Locate the cell with the specified text and output its [X, Y] center coordinate. 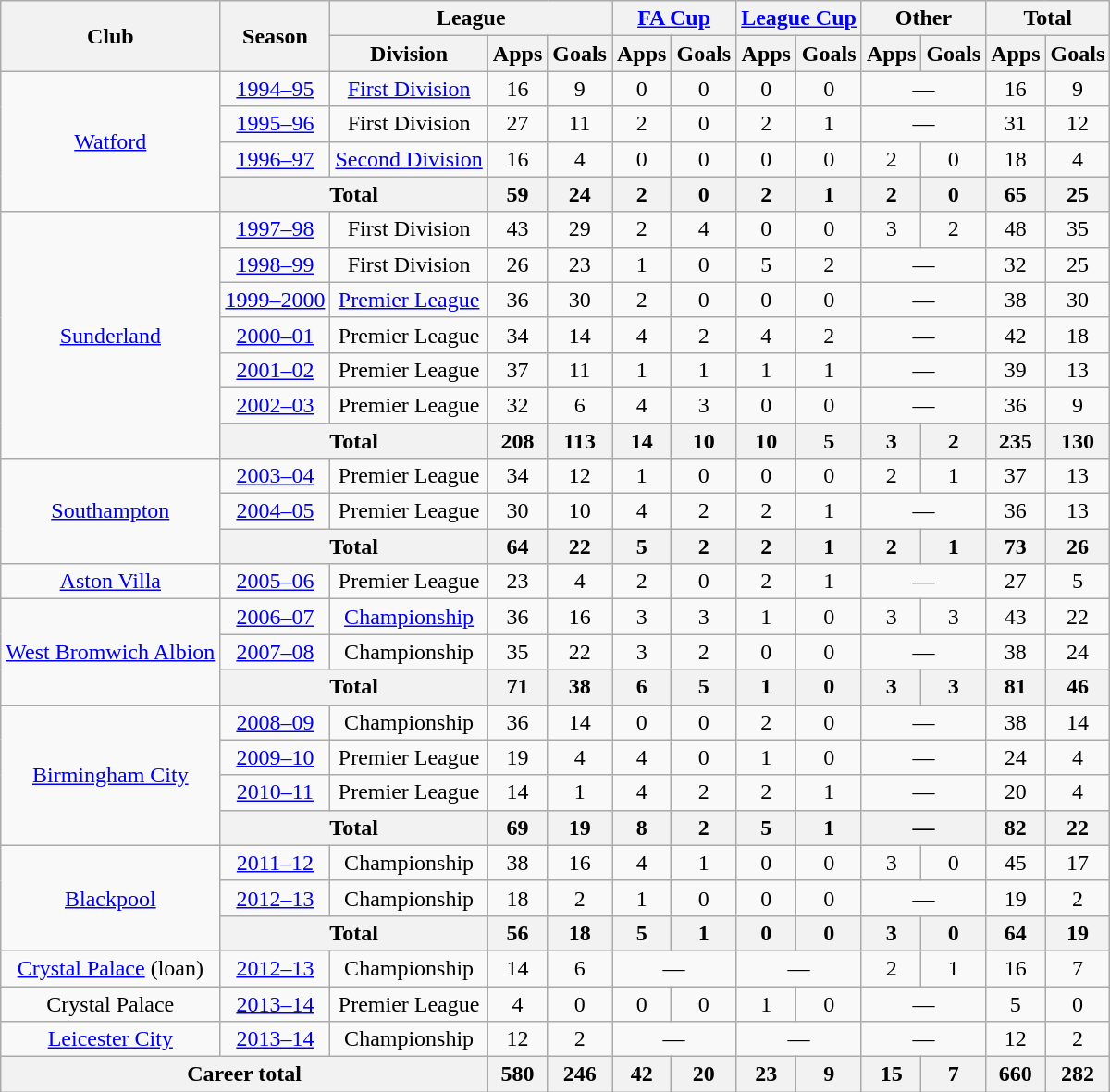
Watford [111, 141]
Division [409, 54]
2006–07 [276, 617]
71 [517, 687]
2010–11 [276, 792]
130 [1078, 441]
2000–01 [276, 335]
2007–08 [276, 652]
282 [1078, 1074]
Birmingham City [111, 775]
81 [1016, 687]
2001–02 [276, 370]
235 [1016, 441]
48 [1016, 229]
FA Cup [674, 18]
1997–98 [276, 229]
8 [642, 828]
39 [1016, 370]
Blackpool [111, 898]
League [472, 18]
2005–06 [276, 582]
Sunderland [111, 335]
Other [923, 18]
29 [580, 229]
League Cup [799, 18]
208 [517, 441]
1995–96 [276, 124]
65 [1016, 194]
1994–95 [276, 89]
69 [517, 828]
2004–05 [276, 511]
56 [517, 933]
17 [1078, 863]
31 [1016, 124]
Southampton [111, 511]
660 [1016, 1074]
Leicester City [111, 1039]
246 [580, 1074]
2009–10 [276, 757]
73 [1016, 546]
West Bromwich Albion [111, 652]
Second Division [409, 159]
Aston Villa [111, 582]
2003–04 [276, 476]
2008–09 [276, 722]
Crystal Palace (loan) [111, 968]
Club [111, 36]
59 [517, 194]
1998–99 [276, 264]
45 [1016, 863]
Crystal Palace [111, 1003]
580 [517, 1074]
82 [1016, 828]
15 [891, 1074]
1999–2000 [276, 300]
2011–12 [276, 863]
113 [580, 441]
Career total [244, 1074]
46 [1078, 687]
2002–03 [276, 405]
1996–97 [276, 159]
Season [276, 36]
